Determine the [x, y] coordinate at the center of the cell enclosing the given text.  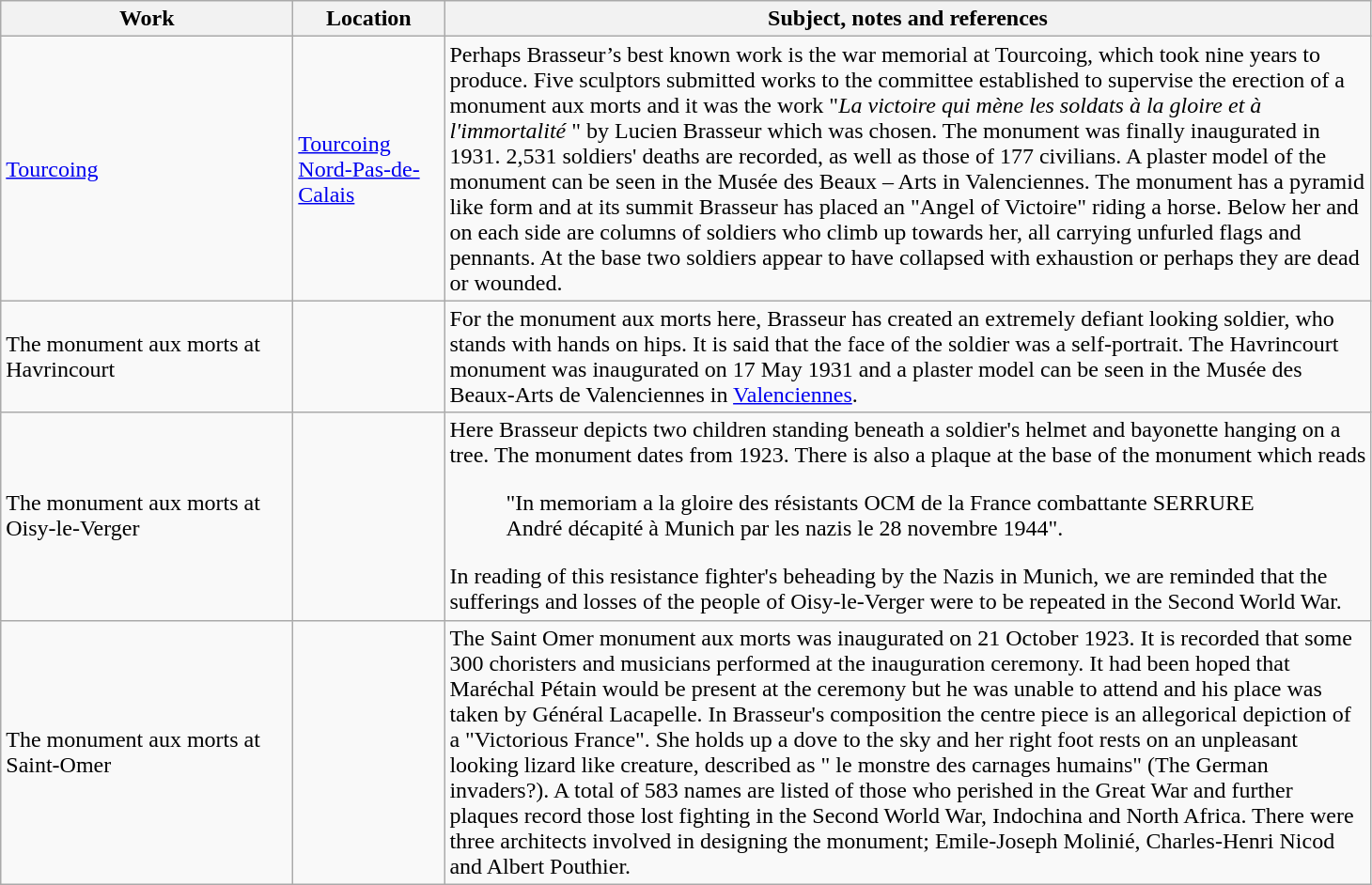
Work [147, 19]
The monument aux morts at Oisy-le-Verger [147, 517]
Tourcoing Nord-Pas-de-Calais [368, 169]
Tourcoing [147, 169]
Location [368, 19]
The monument aux morts at Havrincourt [147, 357]
The monument aux morts at Saint-Omer [147, 752]
Subject, notes and references [908, 19]
